Pinpoint the cell where the given text exists, returning its (X, Y) midpoint coordinate. 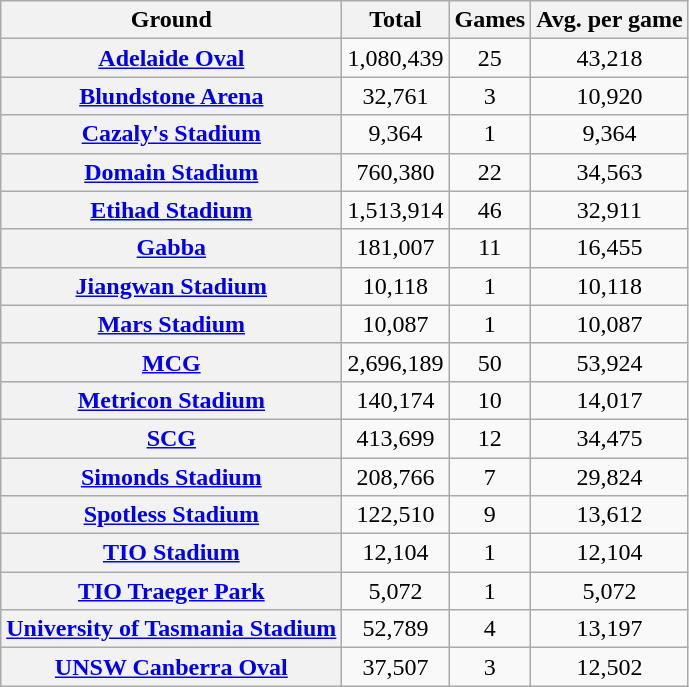
52,789 (396, 629)
208,766 (396, 477)
Spotless Stadium (172, 515)
2,696,189 (396, 362)
29,824 (610, 477)
9 (490, 515)
1,080,439 (396, 58)
Simonds Stadium (172, 477)
University of Tasmania Stadium (172, 629)
Jiangwan Stadium (172, 286)
140,174 (396, 400)
Avg. per game (610, 20)
TIO Traeger Park (172, 591)
25 (490, 58)
14,017 (610, 400)
46 (490, 210)
122,510 (396, 515)
32,911 (610, 210)
43,218 (610, 58)
22 (490, 172)
11 (490, 248)
760,380 (396, 172)
Gabba (172, 248)
50 (490, 362)
10 (490, 400)
Total (396, 20)
Domain Stadium (172, 172)
1,513,914 (396, 210)
13,197 (610, 629)
13,612 (610, 515)
413,699 (396, 438)
SCG (172, 438)
181,007 (396, 248)
Adelaide Oval (172, 58)
Blundstone Arena (172, 96)
32,761 (396, 96)
37,507 (396, 667)
Cazaly's Stadium (172, 134)
Metricon Stadium (172, 400)
12 (490, 438)
34,475 (610, 438)
Etihad Stadium (172, 210)
4 (490, 629)
UNSW Canberra Oval (172, 667)
12,502 (610, 667)
Mars Stadium (172, 324)
10,920 (610, 96)
16,455 (610, 248)
7 (490, 477)
Games (490, 20)
53,924 (610, 362)
34,563 (610, 172)
TIO Stadium (172, 553)
MCG (172, 362)
Ground (172, 20)
